Extract the [x, y] coordinate from the center of the cell holding the provided text.  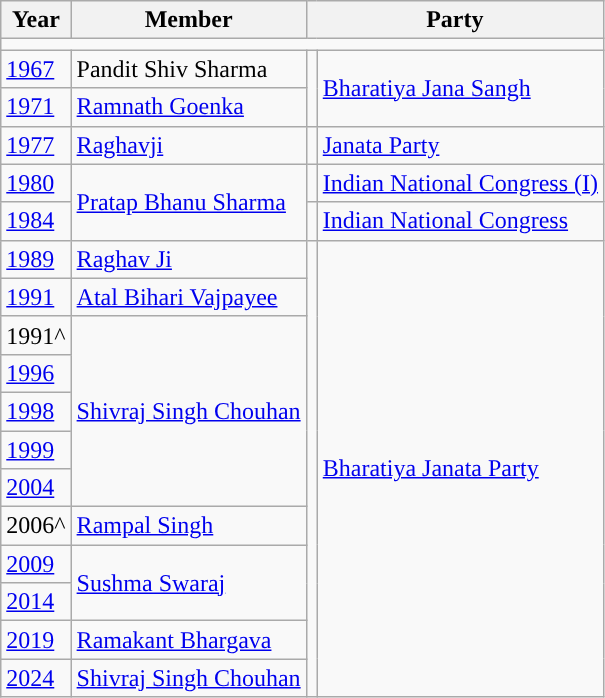
2006^ [36, 526]
Raghav Ji [188, 259]
1971 [36, 107]
Janata Party [460, 145]
1967 [36, 69]
2024 [36, 678]
2014 [36, 602]
1998 [36, 411]
1991^ [36, 335]
2009 [36, 564]
Ramnath Goenka [188, 107]
Pratap Bhanu Sharma [188, 202]
1991 [36, 297]
1996 [36, 373]
1999 [36, 449]
Indian National Congress [460, 221]
Bharatiya Jana Sangh [460, 88]
1984 [36, 221]
1980 [36, 183]
2004 [36, 488]
Raghavji [188, 145]
Ramakant Bhargava [188, 640]
Year [36, 20]
Party [454, 20]
Indian National Congress (I) [460, 183]
1977 [36, 145]
2019 [36, 640]
Rampal Singh [188, 526]
Bharatiya Janata Party [460, 468]
Sushma Swaraj [188, 583]
Atal Bihari Vajpayee [188, 297]
1989 [36, 259]
Member [188, 20]
Pandit Shiv Sharma [188, 69]
